Identify which cell holds the provided text, then report its [x, y] central coordinate. 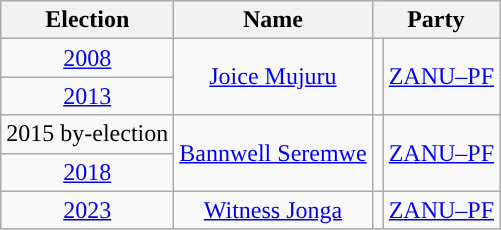
Witness Jonga [273, 210]
Bannwell Seremwe [273, 153]
2018 [88, 172]
2008 [88, 58]
Joice Mujuru [273, 77]
Name [273, 20]
Election [88, 20]
Party [436, 20]
2015 by-election [88, 134]
2013 [88, 96]
2023 [88, 210]
